Locate the cell with the specified text and output its (x, y) center coordinate. 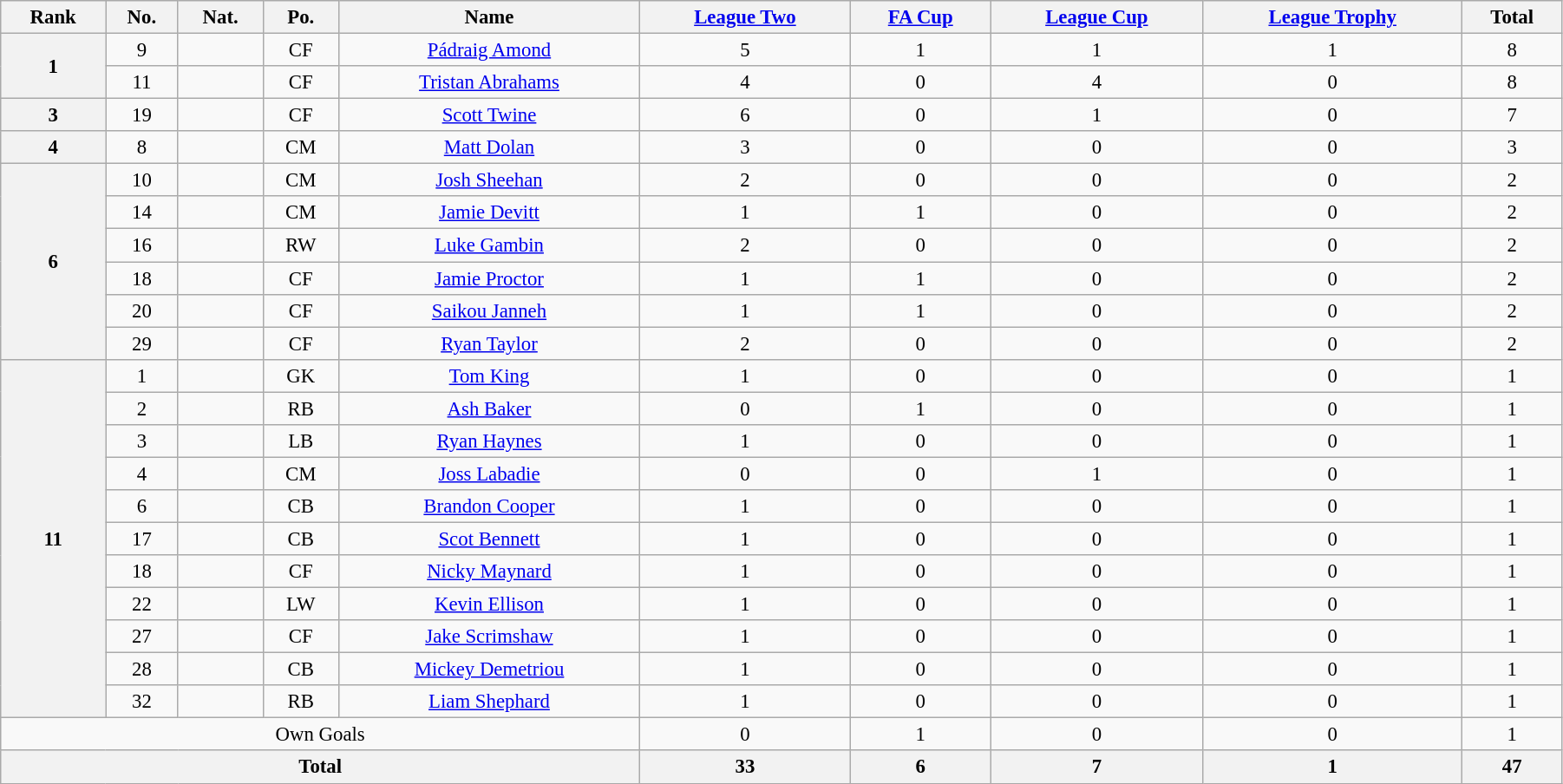
Scot Bennett (489, 539)
Joss Labadie (489, 474)
Luke Gambin (489, 245)
22 (142, 604)
16 (142, 245)
20 (142, 310)
Mickey Demetriou (489, 670)
Liam Shephard (489, 702)
5 (746, 50)
Rank (54, 17)
19 (142, 115)
RW (300, 245)
Brandon Cooper (489, 506)
Scott Twine (489, 115)
Matt Dolan (489, 147)
League Cup (1096, 17)
Pádraig Amond (489, 50)
GK (300, 376)
Name (489, 17)
Ryan Haynes (489, 441)
LB (300, 441)
Tom King (489, 376)
27 (142, 637)
Ryan Taylor (489, 343)
Saikou Janneh (489, 310)
Jamie Devitt (489, 212)
14 (142, 212)
Po. (300, 17)
No. (142, 17)
Tristan Abrahams (489, 82)
FA Cup (920, 17)
LW (300, 604)
Own Goals (321, 735)
League Two (746, 17)
Jamie Proctor (489, 278)
29 (142, 343)
Josh Sheehan (489, 180)
Kevin Ellison (489, 604)
Ash Baker (489, 408)
9 (142, 50)
10 (142, 180)
17 (142, 539)
28 (142, 670)
Nicky Maynard (489, 572)
Nat. (220, 17)
33 (746, 768)
Jake Scrimshaw (489, 637)
47 (1513, 768)
32 (142, 702)
League Trophy (1332, 17)
